Provide the (x, y) coordinate of the cell's center where the given text is located.  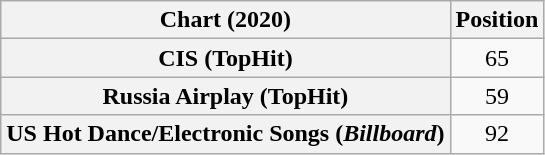
92 (497, 134)
US Hot Dance/Electronic Songs (Billboard) (226, 134)
CIS (TopHit) (226, 58)
Russia Airplay (TopHit) (226, 96)
59 (497, 96)
Chart (2020) (226, 20)
Position (497, 20)
65 (497, 58)
